Locate the cell with the specified text and output its (x, y) center coordinate. 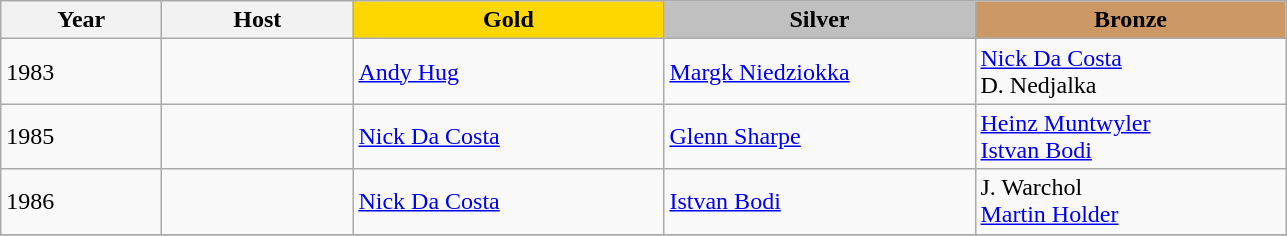
1986 (82, 202)
1985 (82, 136)
Silver (820, 20)
1983 (82, 72)
Host (258, 20)
Margk Niedziokka (820, 72)
Gold (508, 20)
Bronze (1130, 20)
J. Warchol Martin Holder (1130, 202)
Andy Hug (508, 72)
Istvan Bodi (820, 202)
Nick Da Costa D. Nedjalka (1130, 72)
Heinz Muntwyler Istvan Bodi (1130, 136)
Glenn Sharpe (820, 136)
Year (82, 20)
